Return (x, y) of the center of cell containing provided text 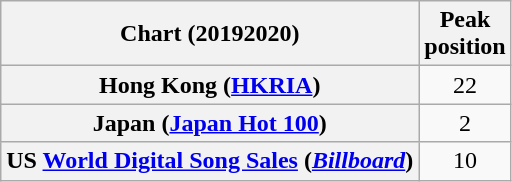
US World Digital Song Sales (Billboard) (210, 161)
Hong Kong (HKRIA) (210, 85)
Chart (20192020) (210, 34)
2 (465, 123)
Peakposition (465, 34)
Japan (Japan Hot 100) (210, 123)
22 (465, 85)
10 (465, 161)
